Output the [x, y] coordinate of the center of the cell containing the given text.  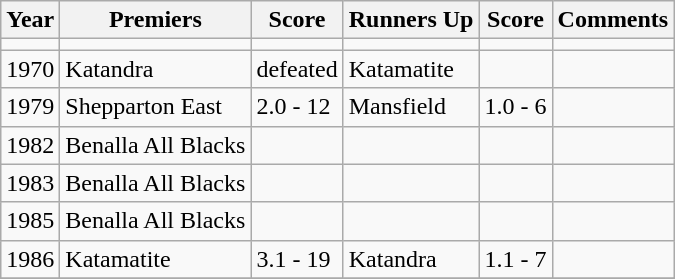
Runners Up [411, 20]
Mansfield [411, 107]
1986 [30, 259]
1970 [30, 69]
Shepparton East [156, 107]
Premiers [156, 20]
Comments [613, 20]
3.1 - 19 [297, 259]
1982 [30, 145]
1983 [30, 183]
2.0 - 12 [297, 107]
1.0 - 6 [516, 107]
defeated [297, 69]
Year [30, 20]
1.1 - 7 [516, 259]
1985 [30, 221]
1979 [30, 107]
